For the text-containing cell, return its midpoint in [X, Y] coordinate format. 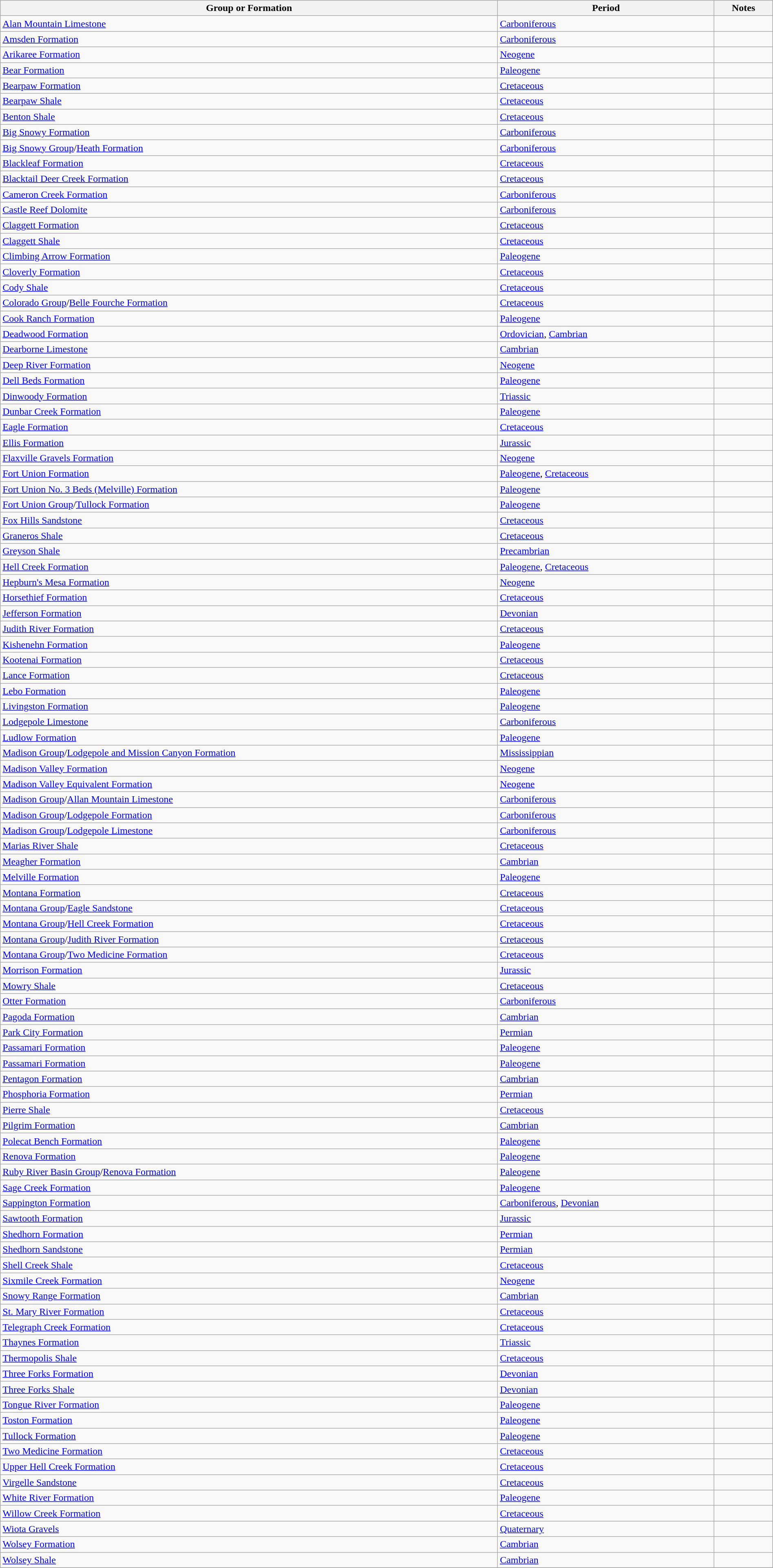
Fort Union Group/Tullock Formation [249, 505]
Ellis Formation [249, 442]
Virgelle Sandstone [249, 1482]
Meagher Formation [249, 861]
Period [606, 8]
Otter Formation [249, 1001]
Bearpaw Formation [249, 86]
Hell Creek Formation [249, 567]
Thaynes Formation [249, 1343]
Shell Creek Shale [249, 1265]
Sage Creek Formation [249, 1188]
Lance Formation [249, 675]
Pilgrim Formation [249, 1125]
Mowry Shale [249, 986]
Ludlow Formation [249, 738]
Park City Formation [249, 1032]
Lebo Formation [249, 691]
White River Formation [249, 1498]
Deep River Formation [249, 365]
Claggett Formation [249, 225]
Bearpaw Shale [249, 101]
Quaternary [606, 1529]
Blacktail Deer Creek Formation [249, 179]
Willow Creek Formation [249, 1513]
Telegraph Creek Formation [249, 1327]
Carboniferous, Devonian [606, 1203]
Cook Ranch Formation [249, 318]
Arikaree Formation [249, 55]
Pagoda Formation [249, 1017]
Madison Group/Lodgepole Formation [249, 815]
Wiota Gravels [249, 1529]
Sawtooth Formation [249, 1219]
Madison Group/Lodgepole Limestone [249, 830]
Two Medicine Formation [249, 1451]
Ruby River Basin Group/Renova Formation [249, 1172]
Dell Beds Formation [249, 380]
Greyson Shale [249, 551]
Polecat Bench Formation [249, 1141]
Lodgepole Limestone [249, 722]
Madison Valley Equivalent Formation [249, 784]
Montana Group/Judith River Formation [249, 939]
Claggett Shale [249, 241]
Fort Union No. 3 Beds (Melville) Formation [249, 489]
Mississippian [606, 753]
Flaxville Gravels Formation [249, 458]
Climbing Arrow Formation [249, 256]
Notes [744, 8]
Tongue River Formation [249, 1405]
Fox Hills Sandstone [249, 520]
Graneros Shale [249, 536]
Jefferson Formation [249, 613]
Bear Formation [249, 70]
Big Snowy Formation [249, 132]
Shedhorn Sandstone [249, 1250]
Blackleaf Formation [249, 163]
Fort Union Formation [249, 474]
Three Forks Formation [249, 1374]
Marias River Shale [249, 846]
Wolsey Formation [249, 1544]
Horsethief Formation [249, 598]
Dunbar Creek Formation [249, 411]
Tullock Formation [249, 1435]
Precambrian [606, 551]
Three Forks Shale [249, 1389]
St. Mary River Formation [249, 1312]
Livingston Formation [249, 707]
Cameron Creek Formation [249, 194]
Snowy Range Formation [249, 1296]
Big Snowy Group/Heath Formation [249, 148]
Montana Group/Hell Creek Formation [249, 923]
Melville Formation [249, 877]
Sixmile Creek Formation [249, 1281]
Shedhorn Formation [249, 1234]
Deadwood Formation [249, 334]
Kishenehn Formation [249, 644]
Madison Group/Allan Mountain Limestone [249, 799]
Amsden Formation [249, 39]
Dearborne Limestone [249, 349]
Alan Mountain Limestone [249, 24]
Renova Formation [249, 1156]
Madison Valley Formation [249, 769]
Cody Shale [249, 287]
Dinwoody Formation [249, 396]
Toston Formation [249, 1420]
Morrison Formation [249, 970]
Montana Group/Eagle Sandstone [249, 908]
Group or Formation [249, 8]
Wolsey Shale [249, 1560]
Ordovician, Cambrian [606, 334]
Phosphoria Formation [249, 1094]
Judith River Formation [249, 629]
Hepburn's Mesa Formation [249, 582]
Castle Reef Dolomite [249, 210]
Pentagon Formation [249, 1079]
Cloverly Formation [249, 272]
Upper Hell Creek Formation [249, 1467]
Sappington Formation [249, 1203]
Madison Group/Lodgepole and Mission Canyon Formation [249, 753]
Montana Group/Two Medicine Formation [249, 955]
Pierre Shale [249, 1110]
Eagle Formation [249, 427]
Benton Shale [249, 117]
Thermopolis Shale [249, 1358]
Montana Formation [249, 892]
Colorado Group/Belle Fourche Formation [249, 303]
Kootenai Formation [249, 660]
